Return the [X, Y] coordinate for the center point of the cell that contains the specified text.  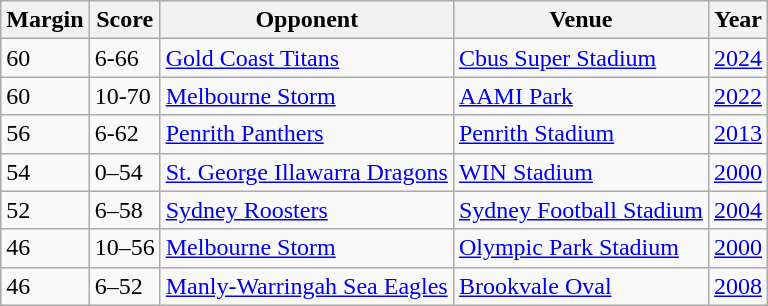
10-70 [124, 96]
Year [738, 20]
6-62 [124, 134]
52 [45, 210]
Brookvale Oval [580, 286]
WIN Stadium [580, 172]
Sydney Football Stadium [580, 210]
6-66 [124, 58]
Cbus Super Stadium [580, 58]
6–52 [124, 286]
2008 [738, 286]
10–56 [124, 248]
Gold Coast Titans [306, 58]
54 [45, 172]
2013 [738, 134]
Penrith Panthers [306, 134]
Margin [45, 20]
Sydney Roosters [306, 210]
Olympic Park Stadium [580, 248]
2024 [738, 58]
St. George Illawarra Dragons [306, 172]
2004 [738, 210]
56 [45, 134]
Venue [580, 20]
0–54 [124, 172]
6–58 [124, 210]
Score [124, 20]
2022 [738, 96]
Opponent [306, 20]
AAMI Park [580, 96]
Manly-Warringah Sea Eagles [306, 286]
Penrith Stadium [580, 134]
